Find where the given text appears and provide that cell's center as (X, Y) coordinate. 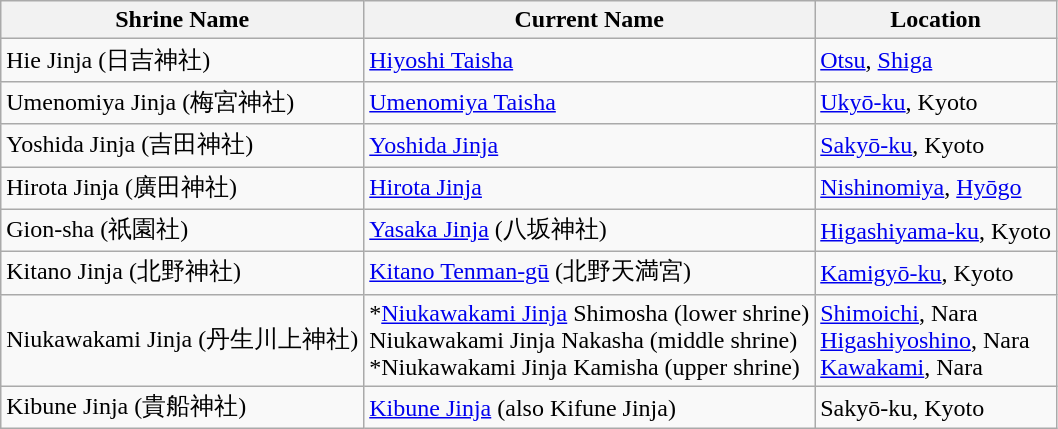
*Niukawakami Jinja Shimosha (lower shrine)Niukawakami Jinja Nakasha (middle shrine)*Niukawakami Jinja Kamisha (upper shrine) (590, 340)
Kibune Jinja (貴船神社) (182, 408)
Shrine Name (182, 20)
Umenomiya Taisha (590, 102)
Nishinomiya, Hyōgo (936, 188)
Gion-sha (祇園社) (182, 230)
Ukyō-ku, Kyoto (936, 102)
Hirota Jinja (590, 188)
Hirota Jinja (廣田神社) (182, 188)
Kitano Tenman-gū (北野天満宮) (590, 274)
Kamigyō-ku, Kyoto (936, 274)
Yoshida Jinja (吉田神社) (182, 146)
Hie Jinja (日吉神社) (182, 60)
Shimoichi, NaraHigashiyoshino, NaraKawakami, Nara (936, 340)
Current Name (590, 20)
Location (936, 20)
Yasaka Jinja (八坂神社) (590, 230)
Kitano Jinja (北野神社) (182, 274)
Kibune Jinja (also Kifune Jinja) (590, 408)
Niukawakami Jinja (丹生川上神社) (182, 340)
Hiyoshi Taisha (590, 60)
Yoshida Jinja (590, 146)
Otsu, Shiga (936, 60)
Umenomiya Jinja (梅宮神社) (182, 102)
Higashiyama-ku, Kyoto (936, 230)
